Return the (x, y) coordinate for the center point of the cell that contains the specified text.  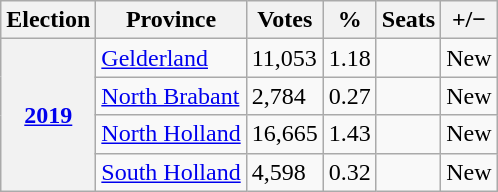
0.32 (350, 172)
Election (48, 20)
Gelderland (171, 58)
Province (171, 20)
16,665 (284, 134)
1.43 (350, 134)
South Holland (171, 172)
North Holland (171, 134)
2019 (48, 115)
+/− (469, 20)
4,598 (284, 172)
0.27 (350, 96)
1.18 (350, 58)
Seats (408, 20)
Votes (284, 20)
2,784 (284, 96)
% (350, 20)
North Brabant (171, 96)
11,053 (284, 58)
